Capture the cell that displays the provided text and extract its [x, y] central coordinate. 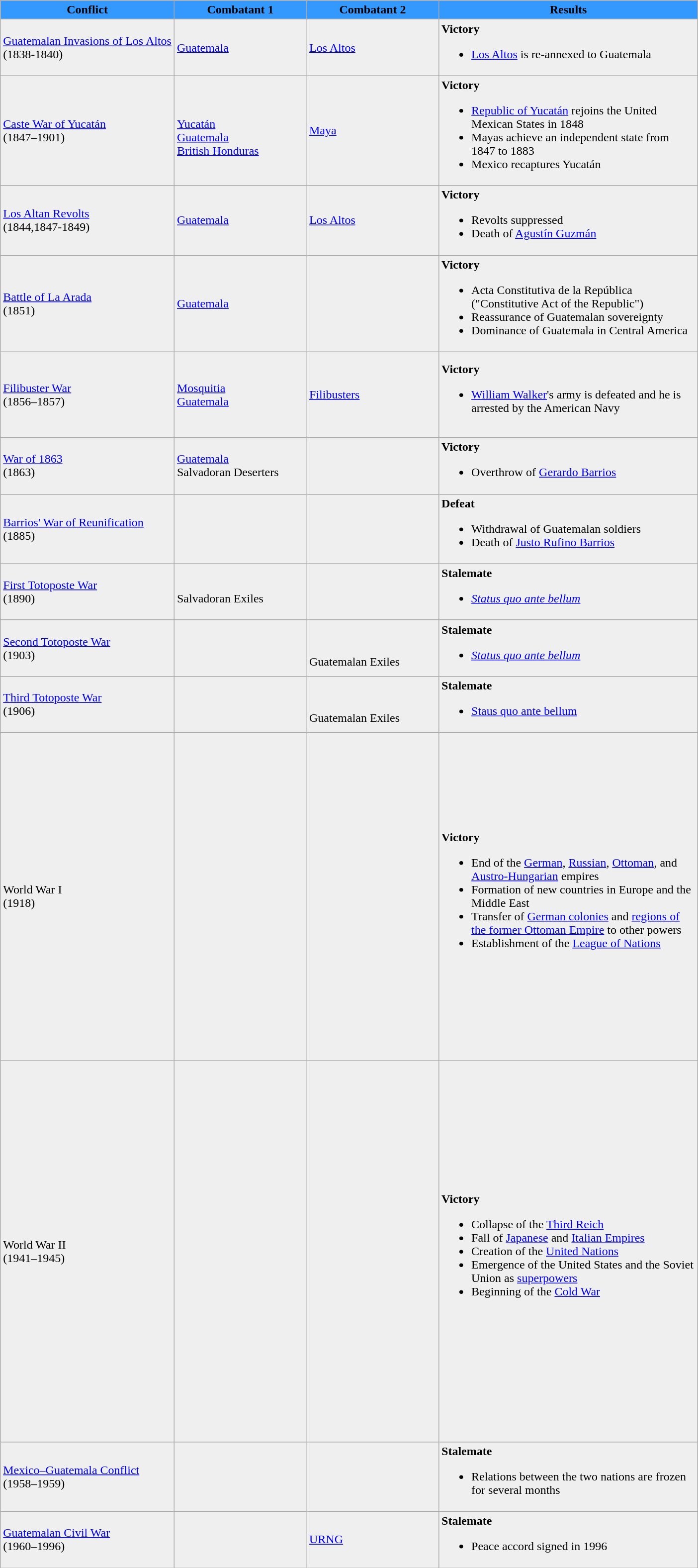
First Totoposte War(1890) [87, 592]
StalematePeace accord signed in 1996 [569, 1540]
Mexico–Guatemala Conflict(1958–1959) [87, 1477]
Guatemala Salvadoran Deserters [240, 466]
Maya [372, 130]
War of 1863(1863) [87, 466]
World War II(1941–1945) [87, 1252]
DefeatWithdrawal of Guatemalan soldiersDeath of Justo Rufino Barrios [569, 529]
URNG [372, 1540]
VictoryLos Altos is re-annexed to Guatemala [569, 48]
Conflict [87, 10]
VictoryRevolts suppressedDeath of Agustín Guzmán [569, 220]
Battle of La Arada(1851) [87, 303]
StalemateRelations between the two nations are frozen for several months [569, 1477]
StalemateStaus quo ante bellum [569, 704]
Third Totoposte War(1906) [87, 704]
VictoryRepublic of Yucatán rejoins the United Mexican States in 1848Mayas achieve an independent state from 1847 to 1883Mexico recaptures Yucatán [569, 130]
Results [569, 10]
Los Altan Revolts(1844,1847-1849) [87, 220]
Combatant 2 [372, 10]
Filibuster War(1856–1857) [87, 395]
VictoryOverthrow of Gerardo Barrios [569, 466]
Yucatán Guatemala British Honduras [240, 130]
Second Totoposte War(1903) [87, 648]
VictoryWilliam Walker's army is defeated and he is arrested by the American Navy [569, 395]
Mosquitia Guatemala [240, 395]
Combatant 1 [240, 10]
Guatemalan Invasions of Los Altos(1838-1840) [87, 48]
Guatemalan Civil War(1960–1996) [87, 1540]
Barrios' War of Reunification(1885) [87, 529]
Caste War of Yucatán(1847–1901) [87, 130]
Salvadoran Exiles [240, 592]
World War I(1918) [87, 896]
Filibusters [372, 395]
